Return [x, y] of the center of cell containing provided text 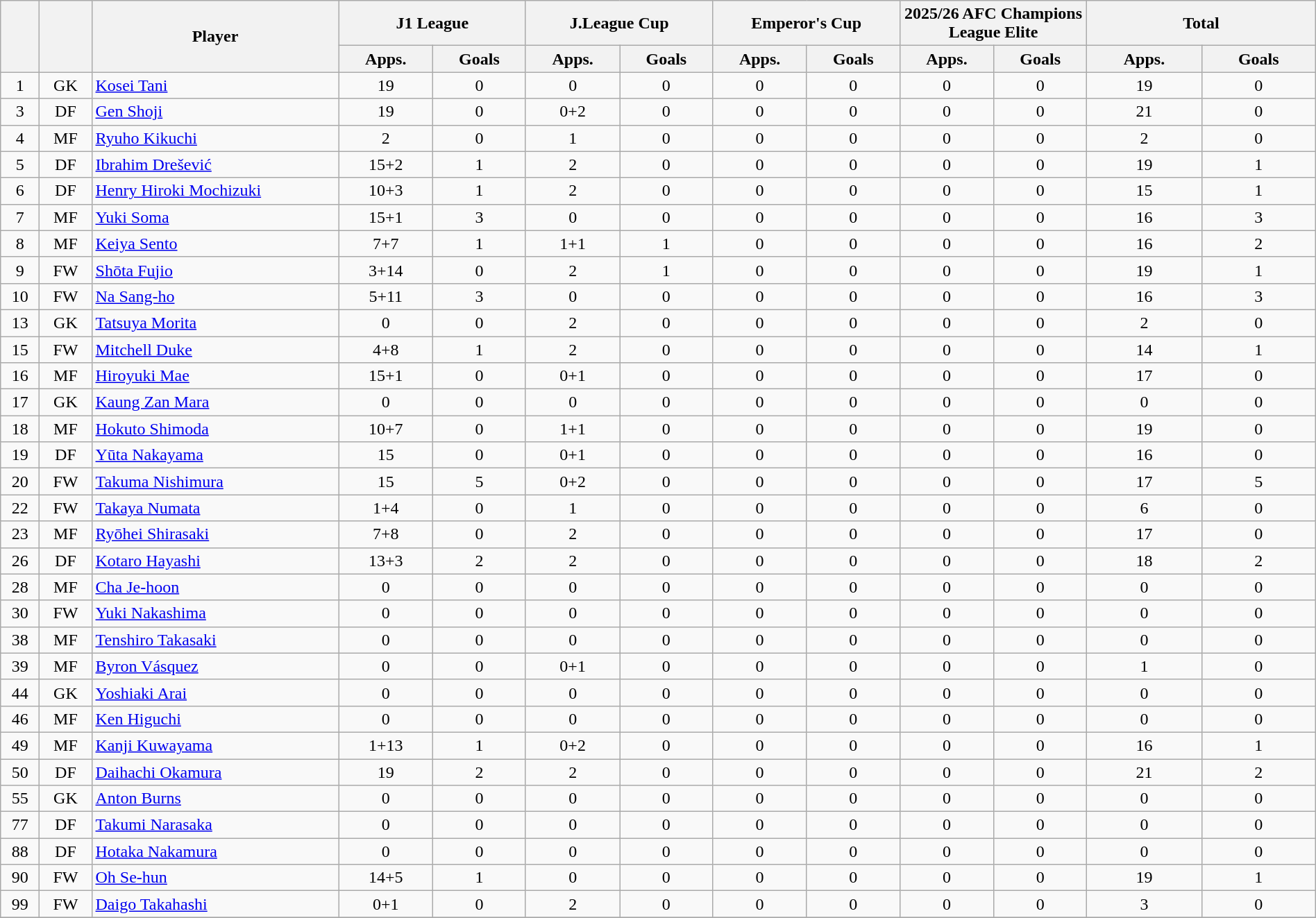
10+3 [386, 191]
Tenshiro Takasaki [215, 640]
49 [20, 745]
1+13 [386, 745]
Takaya Numata [215, 508]
5+11 [386, 296]
Yuki Nakashima [215, 613]
Daigo Takahashi [215, 904]
4 [20, 138]
J.League Cup [619, 24]
Yoshiaki Arai [215, 692]
Ibrahim Drešević [215, 164]
Yuki Soma [215, 217]
13 [20, 323]
7 [20, 217]
Shōta Fujio [215, 270]
4+8 [386, 349]
30 [20, 613]
Henry Hiroki Mochizuki [215, 191]
3+14 [386, 270]
88 [20, 851]
Hokuto Shimoda [215, 429]
Gen Shoji [215, 112]
20 [20, 482]
Kosei Tani [215, 85]
14 [1144, 349]
Mitchell Duke [215, 349]
7+7 [386, 244]
9 [20, 270]
Yūta Nakayama [215, 455]
Takuma Nishimura [215, 482]
Total [1201, 24]
50 [20, 772]
39 [20, 666]
38 [20, 640]
Anton Burns [215, 799]
J1 League [432, 24]
8 [20, 244]
Oh Se-hun [215, 878]
Cha Je-hoon [215, 587]
55 [20, 799]
Kotaro Hayashi [215, 561]
Ken Higuchi [215, 719]
Kanji Kuwayama [215, 745]
28 [20, 587]
10+7 [386, 429]
Ryōhei Shirasaki [215, 534]
99 [20, 904]
22 [20, 508]
23 [20, 534]
Kaung Zan Mara [215, 402]
26 [20, 561]
44 [20, 692]
13+3 [386, 561]
Ryuho Kikuchi [215, 138]
90 [20, 878]
Keiya Sento [215, 244]
Na Sang-ho [215, 296]
Hotaka Nakamura [215, 851]
2025/26 AFC Champions League Elite [993, 24]
Emperor's Cup [807, 24]
Daihachi Okamura [215, 772]
Tatsuya Morita [215, 323]
10 [20, 296]
Byron Vásquez [215, 666]
1+4 [386, 508]
14+5 [386, 878]
7+8 [386, 534]
77 [20, 825]
46 [20, 719]
Hiroyuki Mae [215, 376]
15+2 [386, 164]
Takumi Narasaka [215, 825]
Player [215, 36]
